Identify which cell holds the provided text, then report its (X, Y) central coordinate. 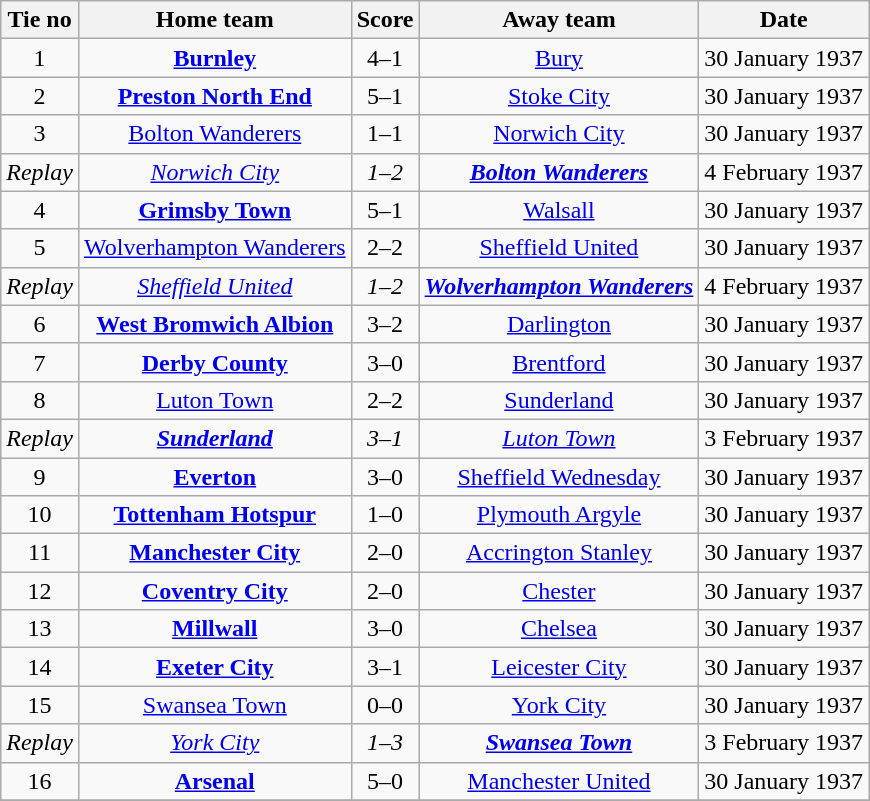
Preston North End (214, 96)
5 (40, 248)
Burnley (214, 58)
Bury (559, 58)
Away team (559, 20)
Accrington Stanley (559, 553)
Arsenal (214, 781)
Manchester United (559, 781)
16 (40, 781)
1–1 (385, 134)
14 (40, 667)
West Bromwich Albion (214, 324)
8 (40, 400)
6 (40, 324)
10 (40, 515)
Millwall (214, 629)
3–2 (385, 324)
Score (385, 20)
Leicester City (559, 667)
Derby County (214, 362)
1 (40, 58)
Brentford (559, 362)
15 (40, 705)
9 (40, 477)
5–0 (385, 781)
Home team (214, 20)
3 (40, 134)
7 (40, 362)
1–3 (385, 743)
2 (40, 96)
13 (40, 629)
1–0 (385, 515)
Exeter City (214, 667)
Chelsea (559, 629)
12 (40, 591)
11 (40, 553)
Grimsby Town (214, 210)
Date (784, 20)
Tie no (40, 20)
Darlington (559, 324)
Coventry City (214, 591)
Manchester City (214, 553)
Sheffield Wednesday (559, 477)
Stoke City (559, 96)
Plymouth Argyle (559, 515)
Chester (559, 591)
Tottenham Hotspur (214, 515)
4 (40, 210)
0–0 (385, 705)
Walsall (559, 210)
4–1 (385, 58)
Everton (214, 477)
